Pinpoint the cell where the given text exists, returning its (x, y) midpoint coordinate. 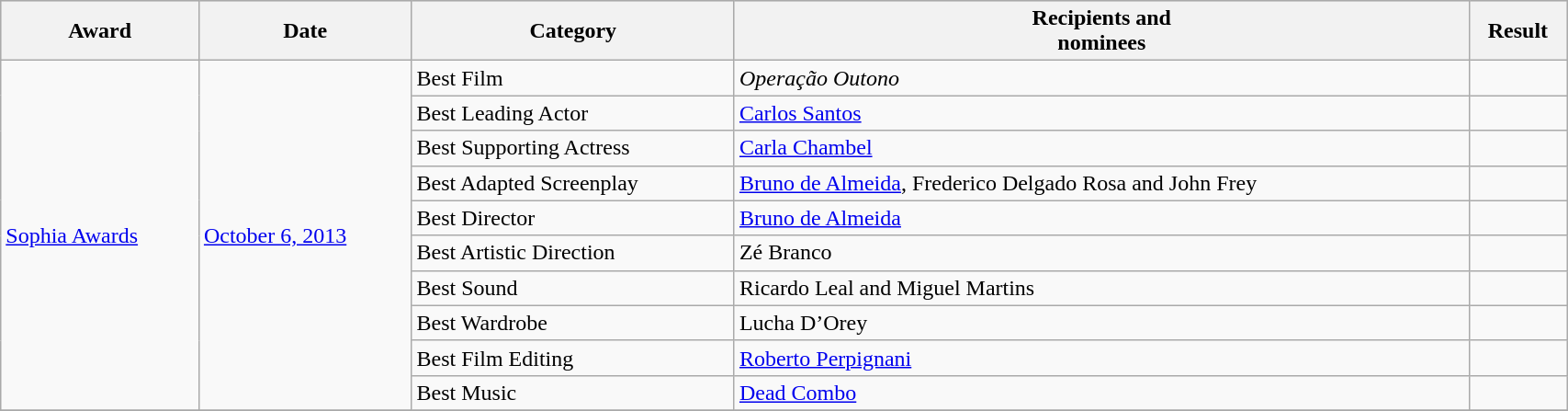
Best Wardrobe (573, 323)
Award (100, 31)
Best Film Editing (573, 358)
Operação Outono (1101, 78)
Ricardo Leal and Miguel Martins (1101, 288)
Lucha D’Orey (1101, 323)
Zé Branco (1101, 253)
Date (305, 31)
Best Music (573, 393)
Best Film (573, 78)
Bruno de Almeida, Frederico Delgado Rosa and John Frey (1101, 183)
Bruno de Almeida (1101, 218)
Best Artistic Direction (573, 253)
October 6, 2013 (305, 235)
Category (573, 31)
Best Adapted Screenplay (573, 183)
Dead Combo (1101, 393)
Roberto Perpignani (1101, 358)
Carla Chambel (1101, 148)
Sophia Awards (100, 235)
Best Director (573, 218)
Best Supporting Actress (573, 148)
Result (1517, 31)
Recipients and nominees (1101, 31)
Carlos Santos (1101, 113)
Best Sound (573, 288)
Best Leading Actor (573, 113)
